Identify which cell holds the provided text, then report its (x, y) central coordinate. 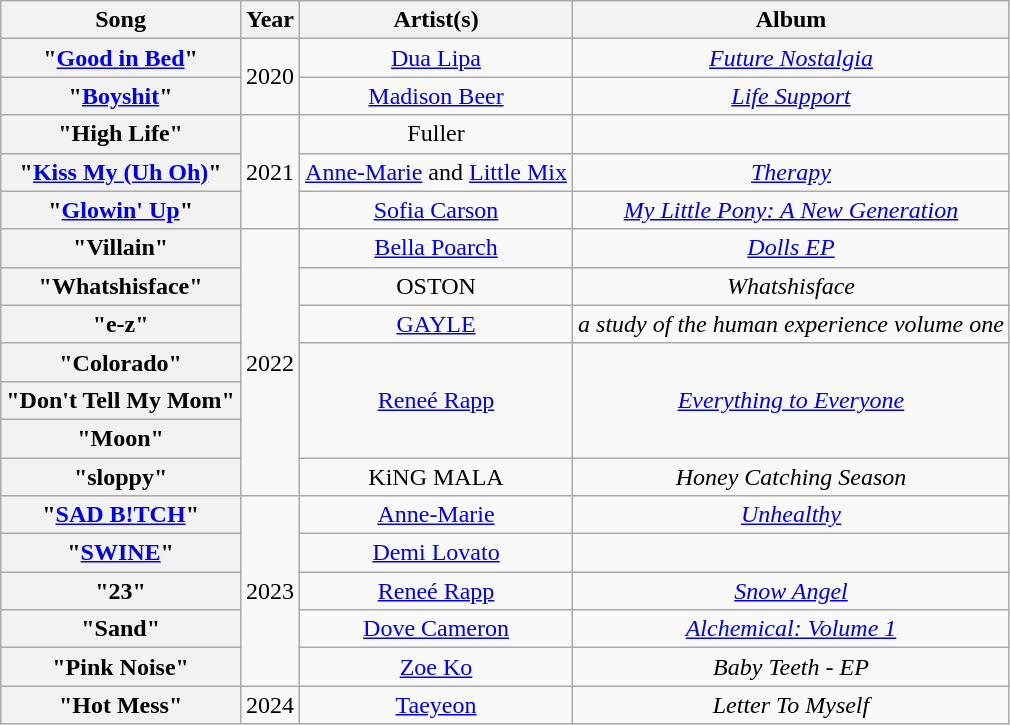
Madison Beer (436, 96)
"Sand" (121, 629)
Alchemical: Volume 1 (792, 629)
Year (270, 20)
2022 (270, 362)
2024 (270, 705)
"23" (121, 591)
"Hot Mess" (121, 705)
Sofia Carson (436, 210)
"Boyshit" (121, 96)
"Whatshisface" (121, 286)
Unhealthy (792, 515)
Bella Poarch (436, 248)
KiNG MALA (436, 477)
Artist(s) (436, 20)
"Glowin' Up" (121, 210)
"Don't Tell My Mom" (121, 400)
Honey Catching Season (792, 477)
Zoe Ko (436, 667)
Demi Lovato (436, 553)
"Colorado" (121, 362)
Taeyeon (436, 705)
"Good in Bed" (121, 58)
Anne-Marie (436, 515)
Whatshisface (792, 286)
2023 (270, 591)
Dua Lipa (436, 58)
"Villain" (121, 248)
Snow Angel (792, 591)
"sloppy" (121, 477)
Baby Teeth - EP (792, 667)
2021 (270, 172)
My Little Pony: A New Generation (792, 210)
Life Support (792, 96)
a study of the human experience volume one (792, 324)
"e-z" (121, 324)
"High Life" (121, 134)
GAYLE (436, 324)
"Pink Noise" (121, 667)
"SWINE" (121, 553)
Song (121, 20)
Fuller (436, 134)
Dolls EP (792, 248)
"Moon" (121, 438)
Letter To Myself (792, 705)
Future Nostalgia (792, 58)
Album (792, 20)
Everything to Everyone (792, 400)
"SAD B!TCH" (121, 515)
"Kiss My (Uh Oh)" (121, 172)
Dove Cameron (436, 629)
Anne-Marie and Little Mix (436, 172)
2020 (270, 77)
OSTON (436, 286)
Therapy (792, 172)
